Output the (X, Y) coordinate of the center of the cell containing the given text.  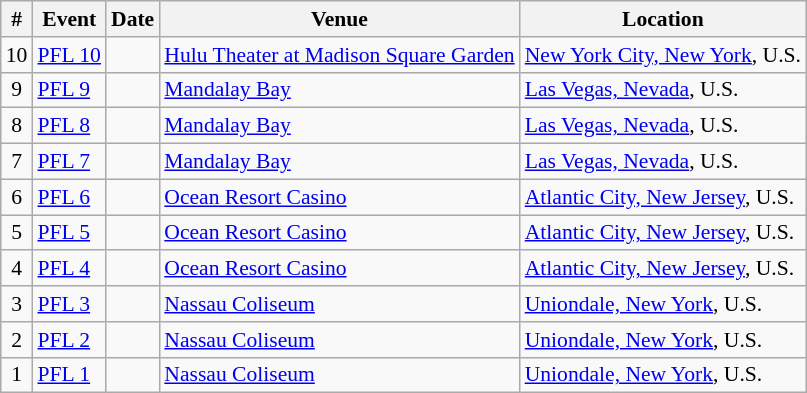
10 (17, 55)
PFL 4 (69, 269)
Location (663, 19)
Hulu Theater at Madison Square Garden (339, 55)
1 (17, 375)
2 (17, 340)
PFL 8 (69, 126)
8 (17, 126)
PFL 6 (69, 197)
PFL 5 (69, 233)
PFL 3 (69, 304)
5 (17, 233)
4 (17, 269)
Venue (339, 19)
Event (69, 19)
3 (17, 304)
PFL 10 (69, 55)
6 (17, 197)
Date (132, 19)
PFL 7 (69, 162)
PFL 1 (69, 375)
PFL 2 (69, 340)
PFL 9 (69, 90)
7 (17, 162)
9 (17, 90)
New York City, New York, U.S. (663, 55)
# (17, 19)
